Return the (x, y) coordinate for the center point of the cell that contains the specified text.  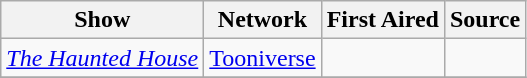
Network (262, 20)
The Haunted House (102, 58)
Tooniverse (262, 58)
Source (484, 20)
First Aired (382, 20)
Show (102, 20)
